Search for the cell housing the specified text and yield its (X, Y) center coordinate. 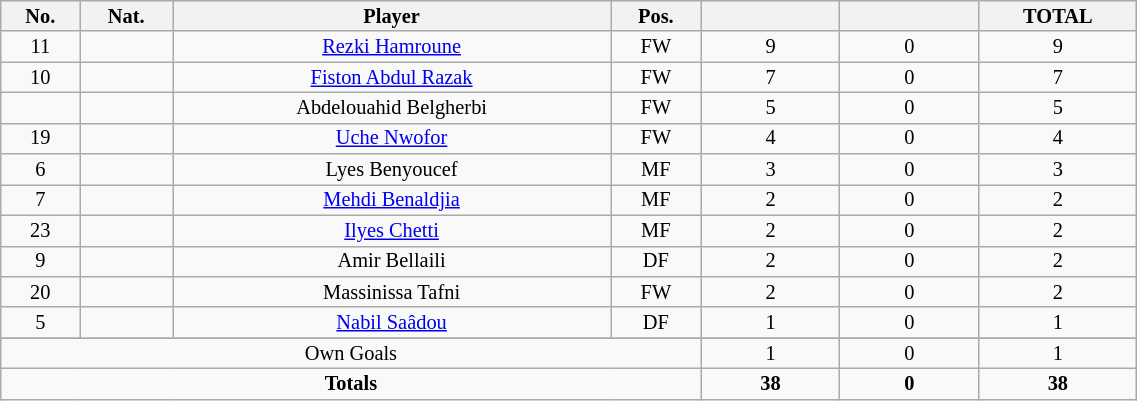
Player (392, 16)
Nat. (126, 16)
Fiston Abdul Razak (392, 78)
Abdelouahid Belgherbi (392, 108)
Nabil Saâdou (392, 322)
Mehdi Benaldjia (392, 200)
Uche Nwofor (392, 138)
Amir Bellaili (392, 262)
Totals (351, 384)
Lyes Benyoucef (392, 170)
TOTAL (1058, 16)
10 (40, 78)
Pos. (656, 16)
23 (40, 230)
19 (40, 138)
No. (40, 16)
Own Goals (351, 354)
Massinissa Tafni (392, 292)
20 (40, 292)
6 (40, 170)
11 (40, 46)
Rezki Hamroune (392, 46)
Ilyes Chetti (392, 230)
